Search for the cell housing the specified text and yield its (X, Y) center coordinate. 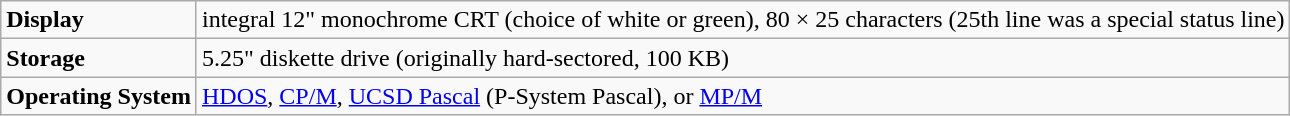
Storage (99, 58)
5.25" diskette drive (originally hard-sectored, 100 KB) (743, 58)
Operating System (99, 96)
Display (99, 20)
integral 12" monochrome CRT (choice of white or green), 80 × 25 characters (25th line was a special status line) (743, 20)
HDOS, CP/M, UCSD Pascal (P-System Pascal), or MP/M (743, 96)
